Detect which cell encompasses the target text, then output its (X, Y) center coordinate. 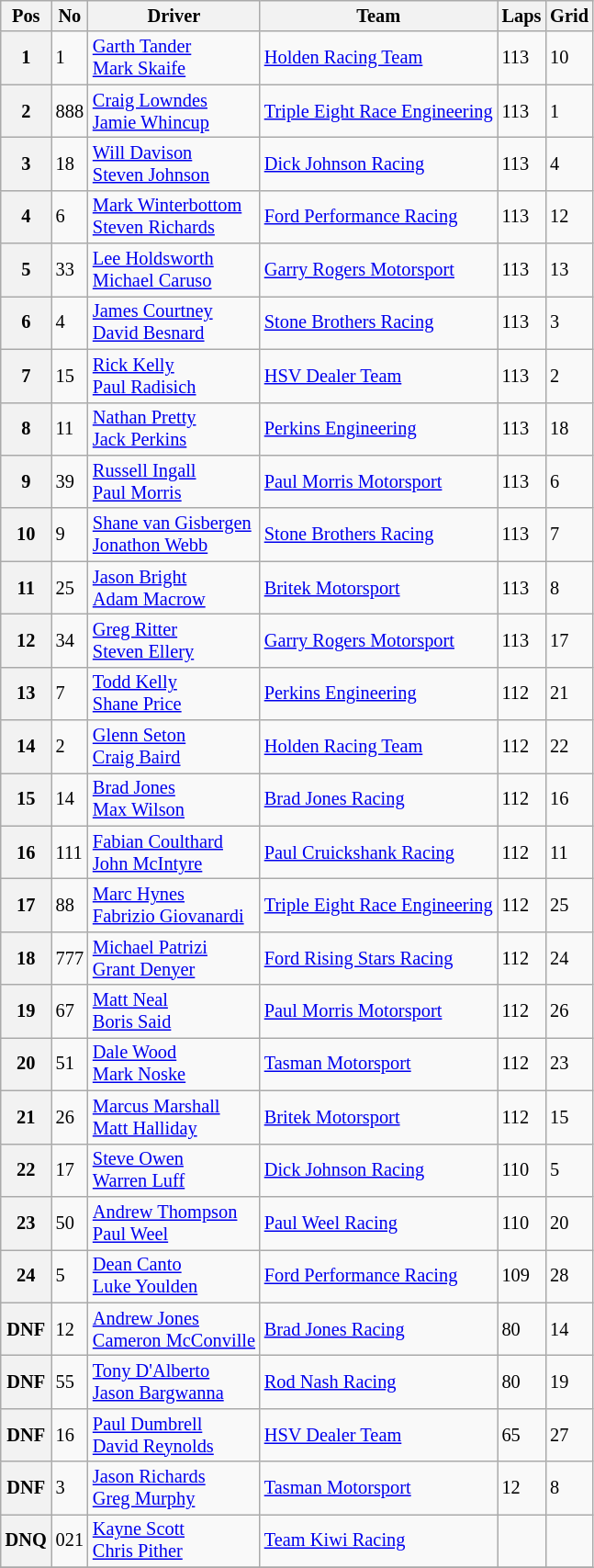
34 (70, 640)
Pos (26, 16)
Paul Weel Racing (378, 1223)
Rick Kelly Paul Radisich (174, 376)
27 (569, 1435)
Mark Winterbottom Steven Richards (174, 217)
Driver (174, 16)
Dale Wood Mark Noske (174, 1064)
Lee Holdsworth Michael Caruso (174, 270)
Paul Cruickshank Racing (378, 852)
Team Kiwi Racing (378, 1540)
Michael Patrizi Grant Denyer (174, 958)
65 (521, 1435)
Shane van Gisbergen Jonathon Webb (174, 535)
Garth Tander Mark Skaife (174, 58)
888 (70, 111)
Jason Richards Greg Murphy (174, 1488)
67 (70, 1011)
Glenn Seton Craig Baird (174, 747)
Fabian Coulthard John McIntyre (174, 852)
Laps (521, 16)
Steve Owen Warren Luff (174, 1170)
Ford Rising Stars Racing (378, 958)
Marcus Marshall Matt Halliday (174, 1117)
Andrew Thompson Paul Weel (174, 1223)
28 (569, 1276)
021 (70, 1540)
Rod Nash Racing (378, 1382)
Brad Jones Max Wilson (174, 799)
50 (70, 1223)
Kayne Scott Chris Pither (174, 1540)
Marc Hynes Fabrizio Giovanardi (174, 905)
Tony D'Alberto Jason Bargwanna (174, 1382)
Russell Ingall Paul Morris (174, 481)
Andrew Jones Cameron McConville (174, 1329)
39 (70, 481)
51 (70, 1064)
Will Davison Steven Johnson (174, 164)
Nathan Pretty Jack Perkins (174, 429)
No (70, 16)
55 (70, 1382)
Craig Lowndes Jamie Whincup (174, 111)
Grid (569, 16)
777 (70, 958)
Dean Canto Luke Youlden (174, 1276)
Jason Bright Adam Macrow (174, 588)
Todd Kelly Shane Price (174, 694)
33 (70, 270)
Greg Ritter Steven Ellery (174, 640)
Paul Dumbrell David Reynolds (174, 1435)
111 (70, 852)
88 (70, 905)
Team (378, 16)
109 (521, 1276)
Matt Neal Boris Said (174, 1011)
James Courtney David Besnard (174, 322)
DNQ (26, 1540)
